Determine the (x, y) coordinate at the center of the cell enclosing the given text.  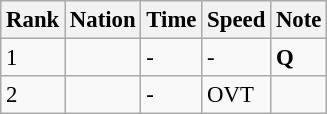
Speed (236, 20)
Note (299, 20)
Q (299, 58)
OVT (236, 95)
Nation (103, 20)
1 (33, 58)
2 (33, 95)
Rank (33, 20)
Time (172, 20)
